Determine the [X, Y] coordinate at the center of the cell enclosing the given text.  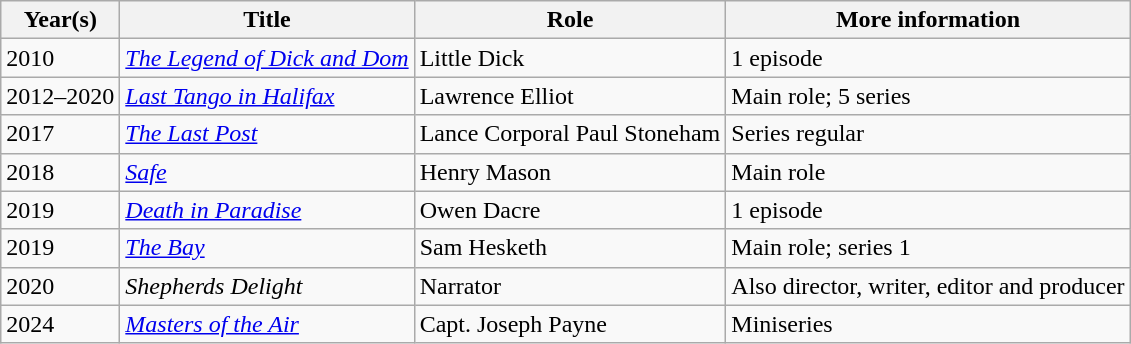
Main role; series 1 [928, 248]
Sam Hesketh [570, 248]
Henry Mason [570, 172]
Narrator [570, 286]
Masters of the Air [267, 324]
The Last Post [267, 134]
Role [570, 20]
Series regular [928, 134]
2024 [60, 324]
2017 [60, 134]
Last Tango in Halifax [267, 96]
Main role [928, 172]
Capt. Joseph Payne [570, 324]
Owen Dacre [570, 210]
Title [267, 20]
Miniseries [928, 324]
2010 [60, 58]
Safe [267, 172]
Also director, writer, editor and producer [928, 286]
The Legend of Dick and Dom [267, 58]
Little Dick [570, 58]
Shepherds Delight [267, 286]
Lawrence Elliot [570, 96]
Main role; 5 series [928, 96]
Year(s) [60, 20]
Lance Corporal Paul Stoneham [570, 134]
2012–2020 [60, 96]
2018 [60, 172]
2020 [60, 286]
The Bay [267, 248]
Death in Paradise [267, 210]
More information [928, 20]
